Locate the cell with the specified text and output its [x, y] center coordinate. 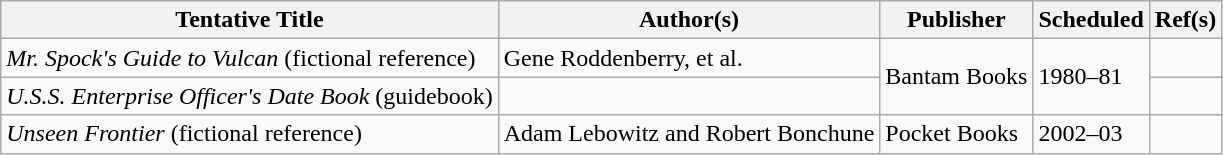
Author(s) [689, 20]
Adam Lebowitz and Robert Bonchune [689, 134]
Scheduled [1091, 20]
Bantam Books [956, 77]
1980–81 [1091, 77]
U.S.S. Enterprise Officer's Date Book (guidebook) [250, 96]
2002–03 [1091, 134]
Gene Roddenberry, et al. [689, 58]
Unseen Frontier (fictional reference) [250, 134]
Tentative Title [250, 20]
Pocket Books [956, 134]
Ref(s) [1185, 20]
Publisher [956, 20]
Mr. Spock's Guide to Vulcan (fictional reference) [250, 58]
